Return the [x, y] coordinate for the center point of the cell that contains the specified text.  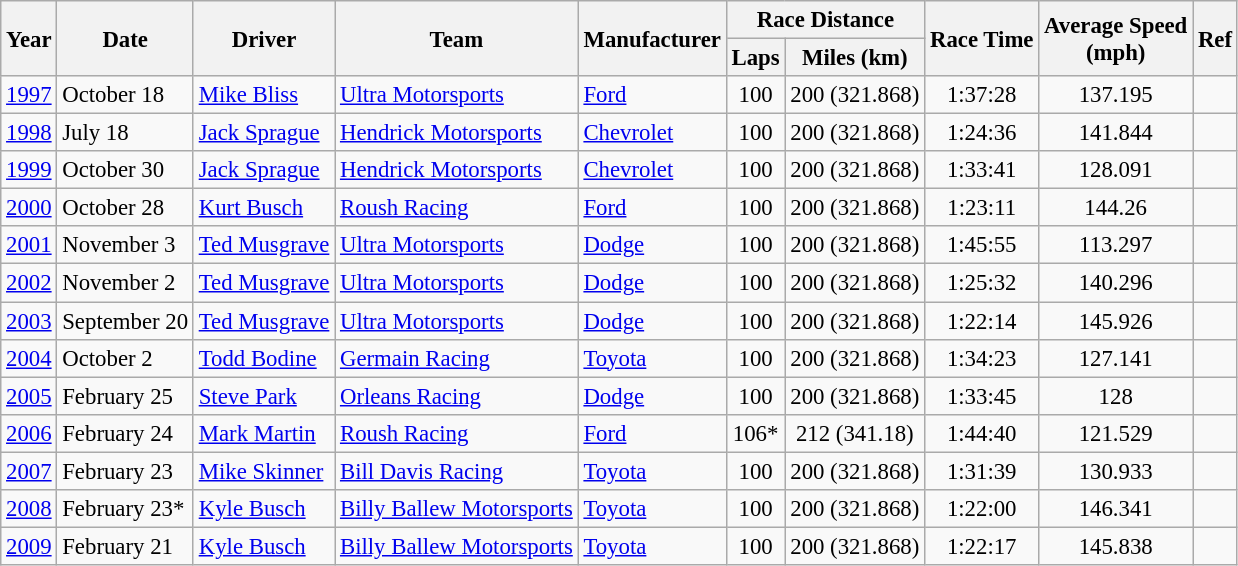
July 18 [125, 133]
2007 [29, 471]
2008 [29, 509]
February 24 [125, 433]
2000 [29, 208]
Manufacturer [652, 38]
113.297 [1116, 245]
1:22:17 [982, 546]
October 30 [125, 170]
2004 [29, 358]
Kurt Busch [264, 208]
1:45:55 [982, 245]
Steve Park [264, 396]
1:22:14 [982, 321]
146.341 [1116, 509]
1:23:11 [982, 208]
128.091 [1116, 170]
2009 [29, 546]
1997 [29, 95]
Average Speed(mph) [1116, 38]
Bill Davis Racing [456, 471]
1:22:00 [982, 509]
Mike Bliss [264, 95]
February 23 [125, 471]
February 21 [125, 546]
1:25:32 [982, 283]
October 18 [125, 95]
2002 [29, 283]
128 [1116, 396]
121.529 [1116, 433]
Orleans Racing [456, 396]
140.296 [1116, 283]
2001 [29, 245]
Laps [756, 58]
1:34:23 [982, 358]
145.838 [1116, 546]
1:44:40 [982, 433]
Miles (km) [855, 58]
Race Distance [825, 20]
November 3 [125, 245]
1999 [29, 170]
October 2 [125, 358]
1:33:45 [982, 396]
2006 [29, 433]
Mark Martin [264, 433]
106* [756, 433]
1:24:36 [982, 133]
137.195 [1116, 95]
Race Time [982, 38]
Date [125, 38]
Team [456, 38]
1998 [29, 133]
2003 [29, 321]
127.141 [1116, 358]
October 28 [125, 208]
141.844 [1116, 133]
145.926 [1116, 321]
2005 [29, 396]
130.933 [1116, 471]
212 (341.18) [855, 433]
Mike Skinner [264, 471]
1:37:28 [982, 95]
Todd Bodine [264, 358]
Ref [1216, 38]
Germain Racing [456, 358]
February 25 [125, 396]
November 2 [125, 283]
September 20 [125, 321]
1:33:41 [982, 170]
Driver [264, 38]
1:31:39 [982, 471]
144.26 [1116, 208]
February 23* [125, 509]
Year [29, 38]
